Determine the [X, Y] coordinate at the center of the cell enclosing the given text.  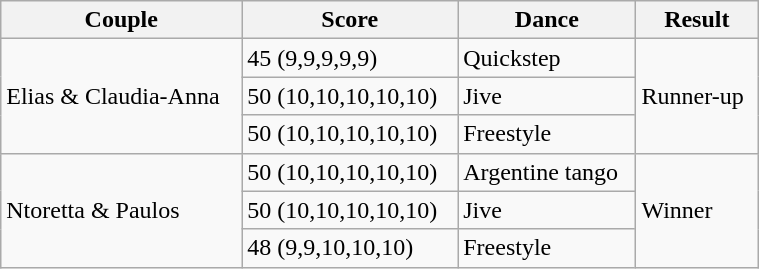
Elias & Claudia-Anna [122, 96]
Couple [122, 20]
Dance [547, 20]
Argentine tango [547, 172]
Winner [697, 210]
Result [697, 20]
Runner-up [697, 96]
Score [350, 20]
48 (9,9,10,10,10) [350, 248]
Ntoretta & Paulos [122, 210]
45 (9,9,9,9,9) [350, 58]
Quickstep [547, 58]
